Pinpoint the cell where the given text exists, returning its (X, Y) midpoint coordinate. 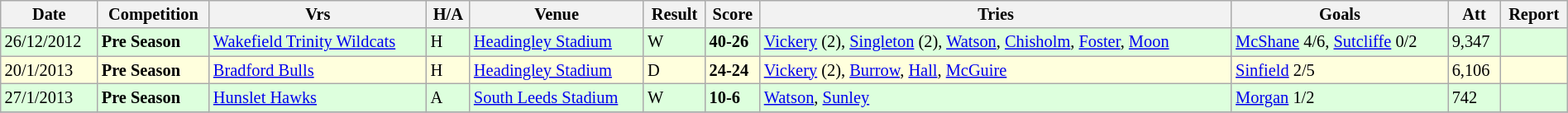
Bradford Bulls (318, 70)
6,106 (1474, 70)
Vickery (2), Burrow, Hall, McGuire (996, 70)
Vrs (318, 14)
Date (50, 14)
Competition (154, 14)
Watson, Sunley (996, 97)
Goals (1340, 14)
Morgan 1/2 (1340, 97)
9,347 (1474, 42)
Vickery (2), Singleton (2), Watson, Chisholm, Foster, Moon (996, 42)
40-26 (733, 42)
742 (1474, 97)
20/1/2013 (50, 70)
27/1/2013 (50, 97)
Tries (996, 14)
H/A (448, 14)
Wakefield Trinity Wildcats (318, 42)
South Leeds Stadium (557, 97)
Result (674, 14)
Report (1533, 14)
Score (733, 14)
Hunslet Hawks (318, 97)
Sinfield 2/5 (1340, 70)
McShane 4/6, Sutcliffe 0/2 (1340, 42)
24-24 (733, 70)
Att (1474, 14)
D (674, 70)
26/12/2012 (50, 42)
10-6 (733, 97)
A (448, 97)
Venue (557, 14)
